Identify which cell holds the provided text, then report its [X, Y] central coordinate. 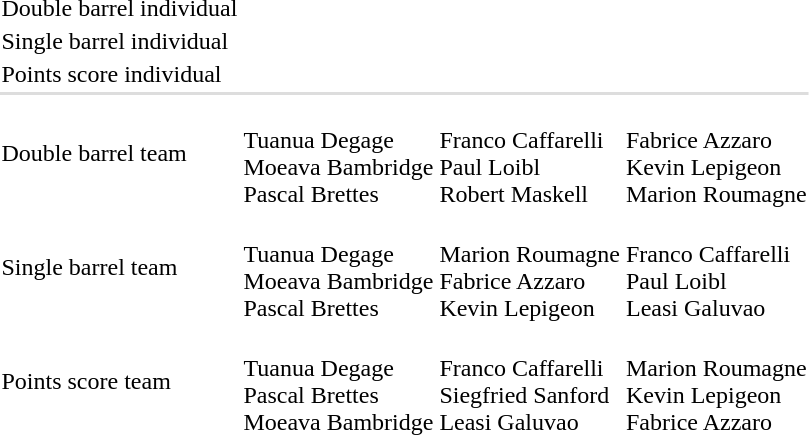
Fabrice AzzaroKevin LepigeonMarion Roumagne [717, 154]
Franco CaffarelliPaul LoiblRobert Maskell [530, 154]
Single barrel individual [120, 41]
Franco CaffarelliPaul LoiblLeasi Galuvao [717, 268]
Points score individual [120, 74]
Marion RoumagneFabrice AzzaroKevin Lepigeon [530, 268]
Double barrel team [120, 154]
Single barrel team [120, 268]
